Pinpoint the cell where the given text exists, returning its (x, y) midpoint coordinate. 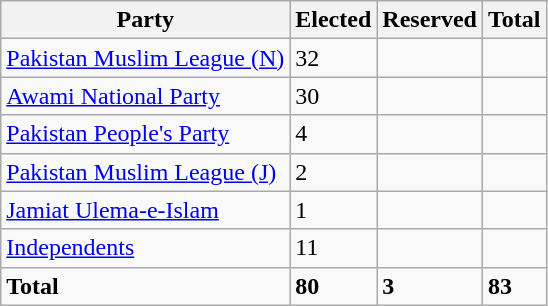
Awami National Party (146, 96)
2 (334, 172)
32 (334, 58)
Pakistan People's Party (146, 134)
Independents (146, 248)
80 (334, 286)
Pakistan Muslim League (J) (146, 172)
Jamiat Ulema-e-Islam (146, 210)
Reserved (430, 20)
83 (515, 286)
30 (334, 96)
3 (430, 286)
4 (334, 134)
11 (334, 248)
Pakistan Muslim League (N) (146, 58)
1 (334, 210)
Elected (334, 20)
Party (146, 20)
